Determine the [X, Y] coordinate at the center of the cell enclosing the given text.  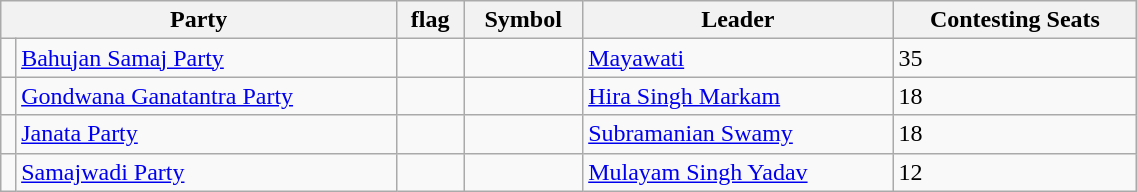
Leader [738, 20]
Subramanian Swamy [738, 134]
Janata Party [206, 134]
Party [199, 20]
Hira Singh Markam [738, 96]
Samajwadi Party [206, 172]
Gondwana Ganatantra Party [206, 96]
Bahujan Samaj Party [206, 58]
35 [1015, 58]
12 [1015, 172]
Mulayam Singh Yadav [738, 172]
Mayawati [738, 58]
Contesting Seats [1015, 20]
flag [430, 20]
Symbol [524, 20]
